From the cell containing the given text, extract its center point as [x, y] coordinate. 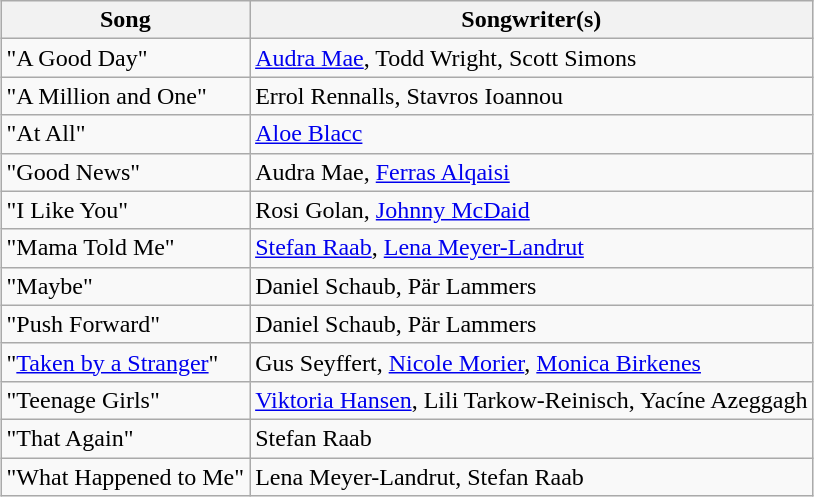
"What Happened to Me" [126, 477]
"That Again" [126, 438]
"Taken by a Stranger" [126, 362]
Song [126, 20]
Stefan Raab [532, 438]
Audra Mae, Ferras Alqaisi [532, 172]
Audra Mae, Todd Wright, Scott Simons [532, 58]
"Teenage Girls" [126, 400]
Stefan Raab, Lena Meyer-Landrut [532, 248]
Aloe Blacc [532, 134]
Gus Seyffert, Nicole Morier, Monica Birkenes [532, 362]
Rosi Golan, Johnny McDaid [532, 210]
Songwriter(s) [532, 20]
"Good News" [126, 172]
"Mama Told Me" [126, 248]
"I Like You" [126, 210]
Errol Rennalls, Stavros Ioannou [532, 96]
Viktoria Hansen, Lili Tarkow-Reinisch, Yacíne Azeggagh [532, 400]
"A Million and One" [126, 96]
Lena Meyer-Landrut, Stefan Raab [532, 477]
"A Good Day" [126, 58]
"Push Forward" [126, 324]
"At All" [126, 134]
"Maybe" [126, 286]
